From the cell containing the given text, extract its center point as [X, Y] coordinate. 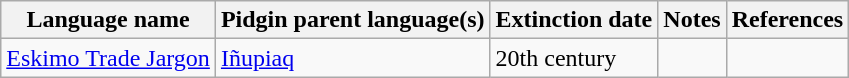
Notes [692, 20]
Language name [108, 20]
Eskimo Trade Jargon [108, 58]
Iñupiaq [352, 58]
References [788, 20]
Pidgin parent language(s) [352, 20]
20th century [574, 58]
Extinction date [574, 20]
